Return [x, y] of the center of cell containing provided text 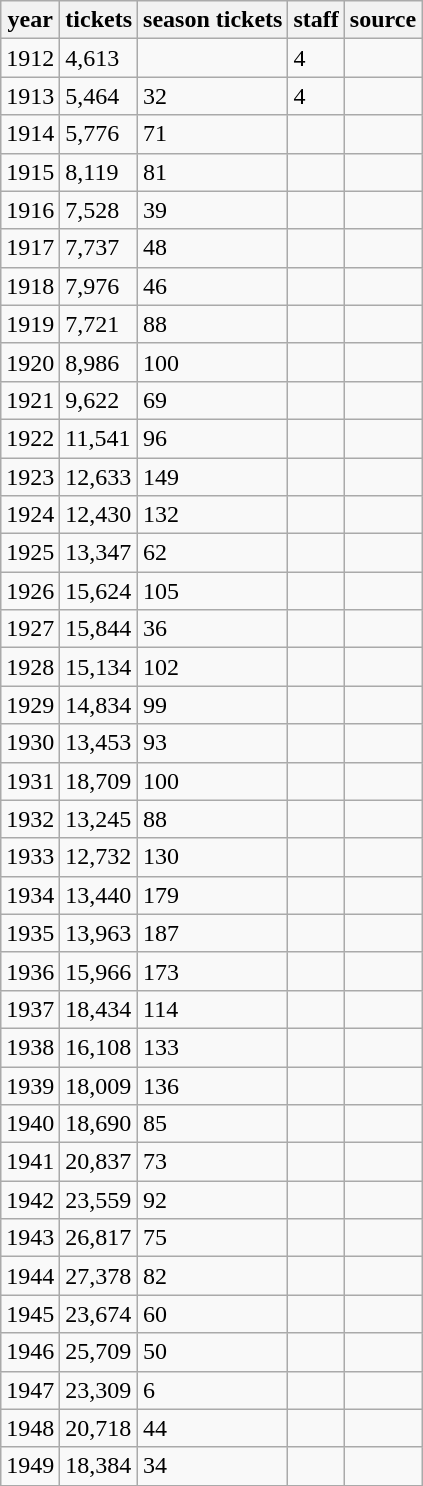
34 [213, 1466]
1940 [30, 1124]
1924 [30, 515]
133 [213, 1047]
32 [213, 96]
8,986 [99, 362]
15,134 [99, 667]
14,834 [99, 705]
1944 [30, 1276]
1912 [30, 58]
73 [213, 1162]
1928 [30, 667]
1917 [30, 248]
18,384 [99, 1466]
93 [213, 743]
1931 [30, 781]
7,528 [99, 210]
1923 [30, 477]
18,009 [99, 1085]
1946 [30, 1352]
44 [213, 1428]
1922 [30, 438]
13,453 [99, 743]
99 [213, 705]
173 [213, 971]
4,613 [99, 58]
1918 [30, 286]
26,817 [99, 1238]
136 [213, 1085]
25,709 [99, 1352]
82 [213, 1276]
1914 [30, 134]
1915 [30, 172]
1943 [30, 1238]
1945 [30, 1314]
81 [213, 172]
season tickets [213, 20]
12,633 [99, 477]
1937 [30, 1009]
12,430 [99, 515]
staff [316, 20]
62 [213, 553]
20,837 [99, 1162]
11,541 [99, 438]
1933 [30, 857]
132 [213, 515]
75 [213, 1238]
12,732 [99, 857]
71 [213, 134]
15,844 [99, 629]
5,464 [99, 96]
39 [213, 210]
8,119 [99, 172]
15,966 [99, 971]
96 [213, 438]
1927 [30, 629]
1938 [30, 1047]
18,709 [99, 781]
13,440 [99, 895]
1919 [30, 324]
18,690 [99, 1124]
23,309 [99, 1390]
92 [213, 1200]
105 [213, 591]
9,622 [99, 400]
7,721 [99, 324]
20,718 [99, 1428]
1916 [30, 210]
1921 [30, 400]
5,776 [99, 134]
year [30, 20]
27,378 [99, 1276]
1939 [30, 1085]
tickets [99, 20]
1920 [30, 362]
130 [213, 857]
102 [213, 667]
1949 [30, 1466]
85 [213, 1124]
36 [213, 629]
1925 [30, 553]
114 [213, 1009]
16,108 [99, 1047]
46 [213, 286]
1941 [30, 1162]
1932 [30, 819]
1935 [30, 933]
1948 [30, 1428]
23,674 [99, 1314]
179 [213, 895]
1913 [30, 96]
1942 [30, 1200]
1936 [30, 971]
13,245 [99, 819]
149 [213, 477]
13,347 [99, 553]
7,976 [99, 286]
23,559 [99, 1200]
48 [213, 248]
1929 [30, 705]
1930 [30, 743]
6 [213, 1390]
15,624 [99, 591]
1926 [30, 591]
13,963 [99, 933]
1947 [30, 1390]
18,434 [99, 1009]
7,737 [99, 248]
60 [213, 1314]
69 [213, 400]
50 [213, 1352]
source [382, 20]
1934 [30, 895]
187 [213, 933]
